Search for the cell housing the specified text and yield its [X, Y] center coordinate. 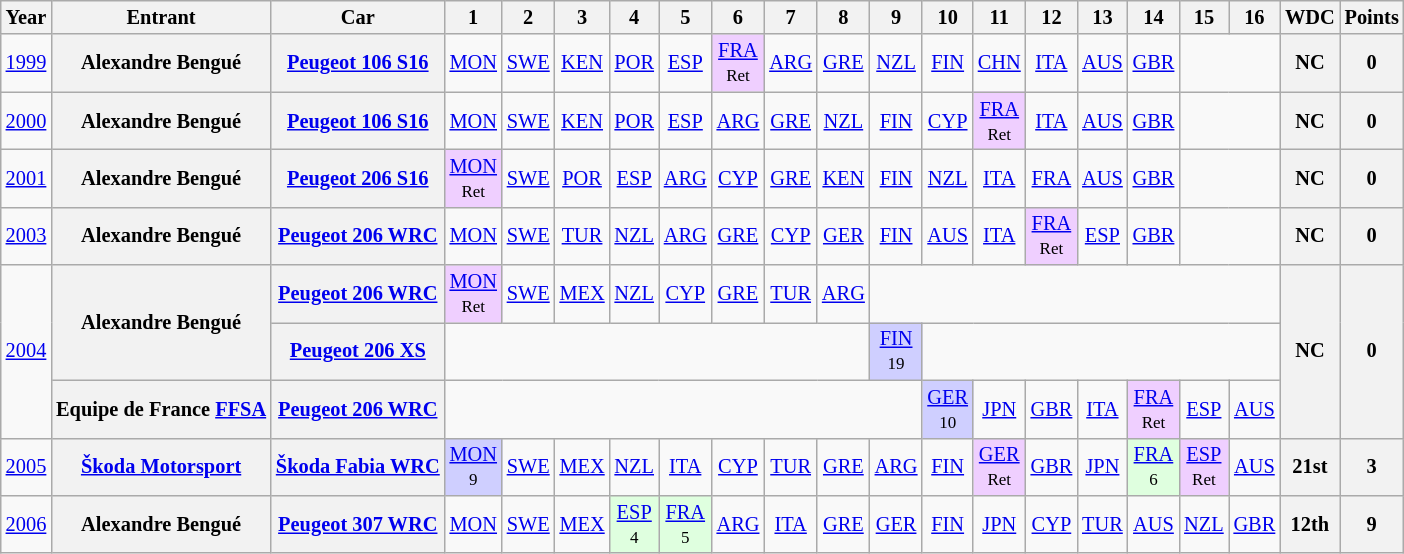
FRA [1052, 178]
2005 [26, 467]
GER10 [947, 409]
8 [844, 17]
Škoda Fabia WRC [358, 467]
Entrant [161, 17]
2000 [26, 121]
Peugeot 206 XS [358, 351]
10 [947, 17]
2 [528, 17]
GERRet [1000, 467]
Points [1372, 17]
2004 [26, 352]
21st [1310, 467]
Peugeot 206 S16 [358, 178]
1999 [26, 63]
Car [358, 17]
5 [686, 17]
CHN [1000, 63]
FRA6 [1154, 467]
15 [1204, 17]
Škoda Motorsport [161, 467]
Year [26, 17]
11 [1000, 17]
FRA5 [686, 524]
14 [1154, 17]
2006 [26, 524]
MON9 [474, 467]
Equipe de France FFSA [161, 409]
2003 [26, 236]
2001 [26, 178]
ESP4 [634, 524]
6 [738, 17]
WDC [1310, 17]
ESPRet [1204, 467]
13 [1102, 17]
FIN19 [896, 351]
1 [474, 17]
7 [790, 17]
12 [1052, 17]
12th [1310, 524]
4 [634, 17]
16 [1255, 17]
Peugeot 307 WRC [358, 524]
